Return (x, y) of the center of cell containing provided text 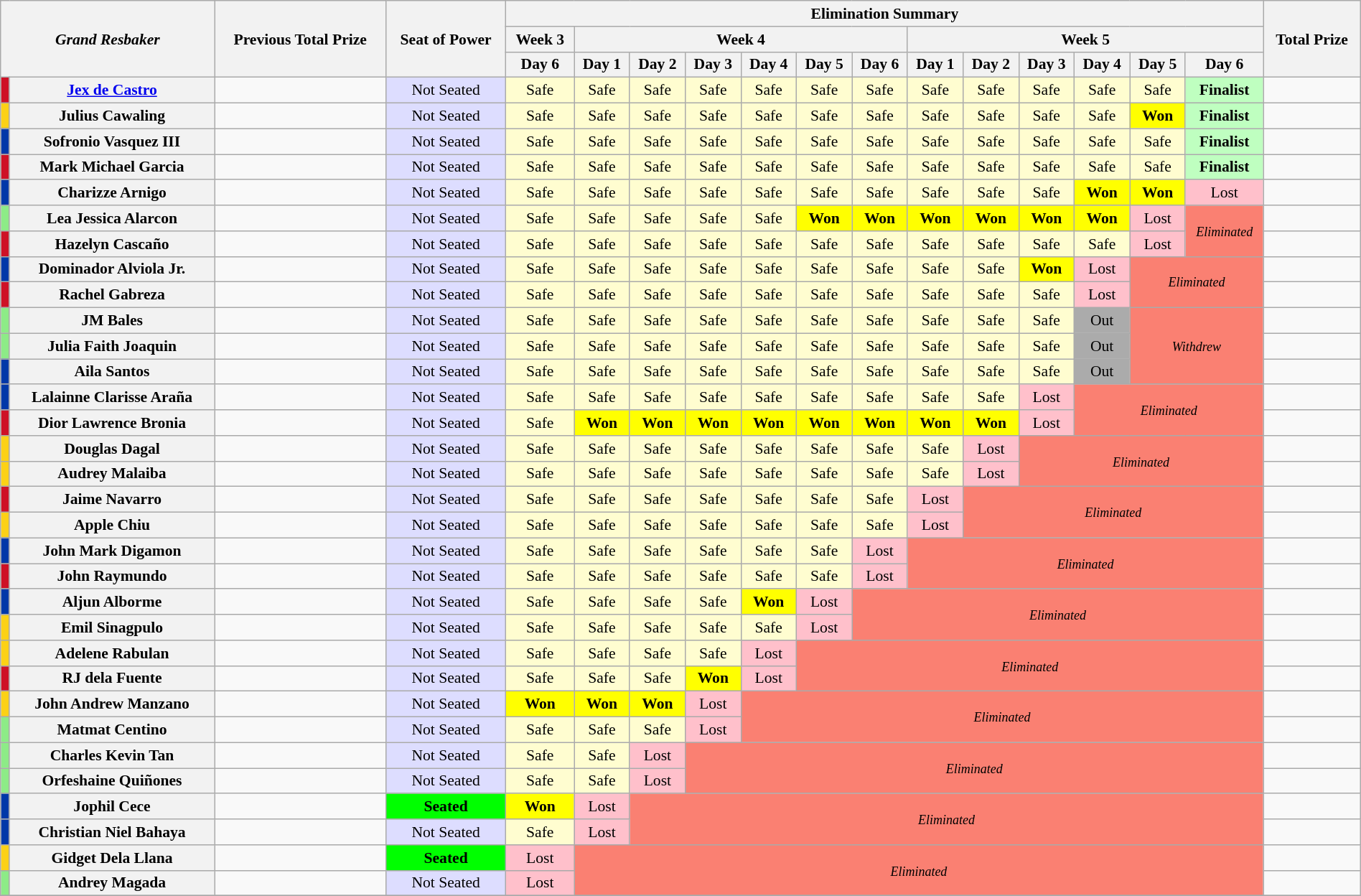
Total Prize (1312, 39)
Andrey Magada (112, 883)
Charles Kevin Tan (112, 755)
Week 5 (1085, 39)
Jex de Castro (112, 90)
Sofronio Vasquez III (112, 141)
Previous Total Prize (300, 39)
Aila Santos (112, 372)
Matmat Centino (112, 730)
Emil Sinagpulo (112, 627)
Adelene Rabulan (112, 653)
Elimination Summary (884, 14)
Aljun Alborme (112, 602)
John Raymundo (112, 577)
Seat of Power (445, 39)
RJ dela Fuente (112, 678)
Week 3 (540, 39)
John Mark Digamon (112, 551)
Lea Jessica Alarcon (112, 218)
Gidget Dela Llana (112, 858)
Jophil Cece (112, 807)
Julius Cawaling (112, 116)
Christian Niel Bahaya (112, 832)
Julia Faith Joaquin (112, 346)
John Andrew Manzano (112, 704)
Hazelyn Cascaño (112, 244)
Rachel Gabreza (112, 295)
Apple Chiu (112, 526)
Dior Lawrence Bronia (112, 423)
Withdrew (1197, 346)
Jaime Navarro (112, 500)
Charizze Arnigo (112, 193)
Week 4 (741, 39)
Dominador Alviola Jr. (112, 269)
Grand Resbaker (108, 39)
JM Bales (112, 321)
Douglas Dagal (112, 449)
Mark Michael Garcia (112, 167)
Lalainne Clarisse Araña (112, 398)
Audrey Malaiba (112, 474)
Orfeshaine Quiñones (112, 781)
